Extract the (x, y) coordinate from the center of the cell holding the provided text.  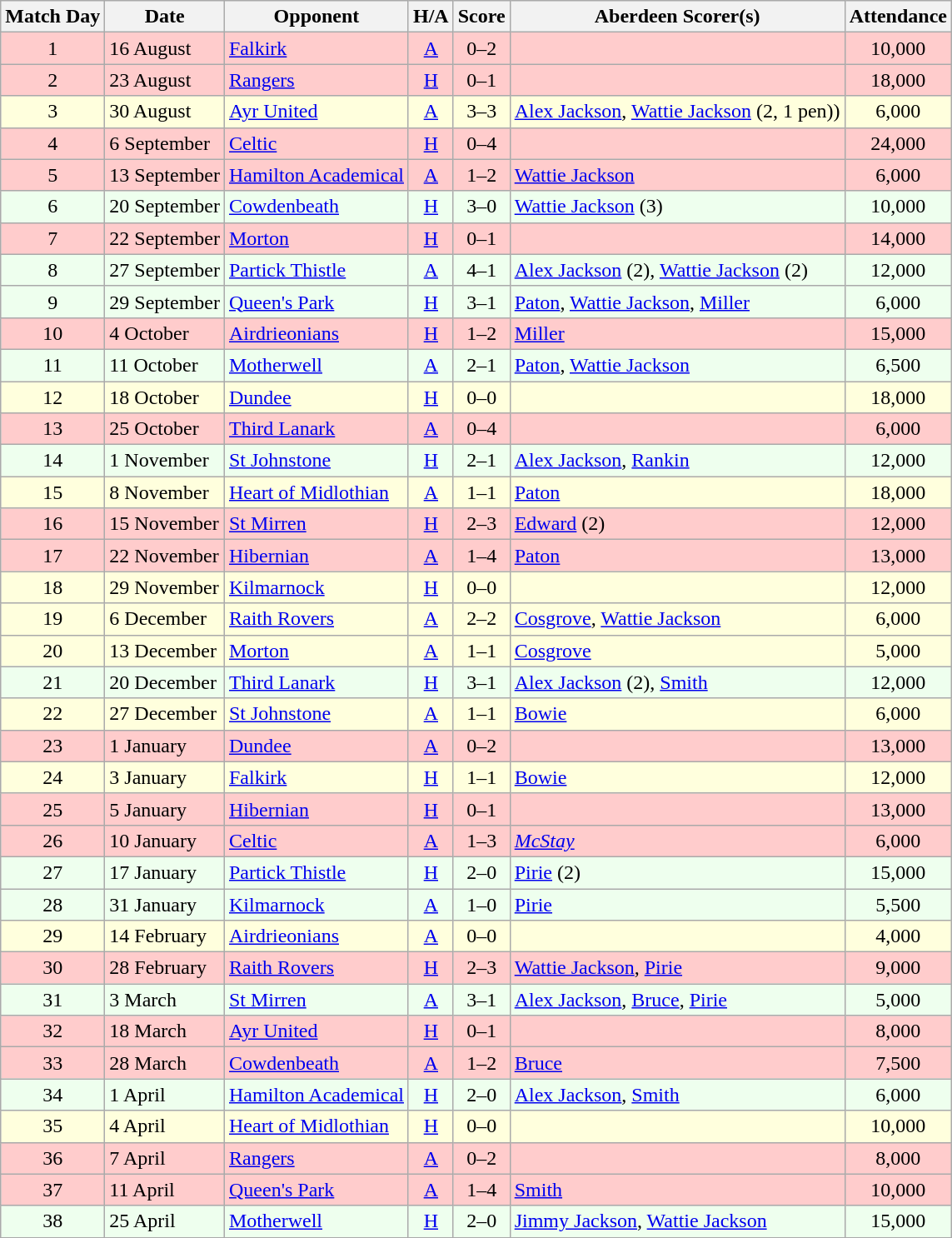
14,000 (898, 238)
26 (53, 841)
1–0 (481, 904)
Jimmy Jackson, Wattie Jackson (677, 1221)
29 November (165, 587)
27 December (165, 714)
23 August (165, 80)
3–0 (481, 207)
18 (53, 587)
22 September (165, 238)
31 (53, 1000)
28 February (165, 968)
23 (53, 746)
3 January (165, 777)
22 (53, 714)
Wattie Jackson (677, 175)
Alex Jackson, Wattie Jackson (2, 1 pen)) (677, 112)
17 January (165, 872)
4 October (165, 333)
6 December (165, 619)
19 (53, 619)
11 (53, 365)
29 September (165, 302)
McStay (677, 841)
28 March (165, 1063)
15 (53, 492)
4,000 (898, 936)
8 November (165, 492)
27 (53, 872)
8 (53, 270)
38 (53, 1221)
Wattie Jackson (3) (677, 207)
Cosgrove, Wattie Jackson (677, 619)
Pirie (2) (677, 872)
11 April (165, 1190)
28 (53, 904)
Alex Jackson, Rankin (677, 461)
17 (53, 556)
9,000 (898, 968)
33 (53, 1063)
Score (481, 17)
4 April (165, 1126)
1 November (165, 461)
Aberdeen Scorer(s) (677, 17)
35 (53, 1126)
Miller (677, 333)
Paton, Wattie Jackson (677, 365)
3–3 (481, 112)
20 December (165, 682)
9 (53, 302)
Alex Jackson (2), Wattie Jackson (2) (677, 270)
5 January (165, 809)
6 (53, 207)
6 September (165, 143)
10 January (165, 841)
1 January (165, 746)
7 April (165, 1158)
13 (53, 429)
6,500 (898, 365)
3 March (165, 1000)
Attendance (898, 17)
1 April (165, 1095)
4 (53, 143)
Edward (2) (677, 524)
7,500 (898, 1063)
1–3 (481, 841)
18 October (165, 397)
32 (53, 1031)
20 September (165, 207)
21 (53, 682)
3 (53, 112)
2 (53, 80)
31 January (165, 904)
7 (53, 238)
36 (53, 1158)
27 September (165, 270)
Bruce (677, 1063)
16 (53, 524)
29 (53, 936)
Date (165, 17)
4–1 (481, 270)
13 September (165, 175)
Wattie Jackson, Pirie (677, 968)
5 (53, 175)
12 (53, 397)
Alex Jackson, Smith (677, 1095)
Alex Jackson (2), Smith (677, 682)
H/A (431, 17)
16 August (165, 48)
Alex Jackson, Bruce, Pirie (677, 1000)
5,500 (898, 904)
Smith (677, 1190)
25 April (165, 1221)
14 (53, 461)
11 October (165, 365)
1 (53, 48)
Opponent (317, 17)
2–2 (481, 619)
15 November (165, 524)
13 December (165, 651)
25 October (165, 429)
37 (53, 1190)
14 February (165, 936)
20 (53, 651)
Paton, Wattie Jackson, Miller (677, 302)
30 (53, 968)
10 (53, 333)
24 (53, 777)
22 November (165, 556)
Pirie (677, 904)
Match Day (53, 17)
Cosgrove (677, 651)
34 (53, 1095)
24,000 (898, 143)
30 August (165, 112)
25 (53, 809)
18 March (165, 1031)
